Search for the cell housing the specified text and yield its (X, Y) center coordinate. 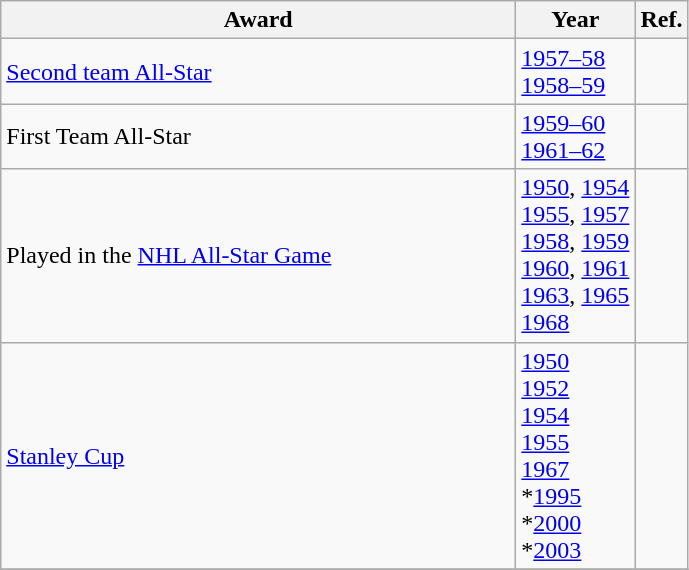
Award (258, 20)
1950, 19541955, 19571958, 19591960, 19611963, 19651968 (576, 256)
Year (576, 20)
Second team All-Star (258, 72)
First Team All-Star (258, 136)
Ref. (662, 20)
1950 1952 1954 1955 1967 *1995 *2000 *2003 (576, 456)
1957–581958–59 (576, 72)
Stanley Cup (258, 456)
Played in the NHL All-Star Game (258, 256)
1959–601961–62 (576, 136)
